Locate the cell with the specified text and output its [x, y] center coordinate. 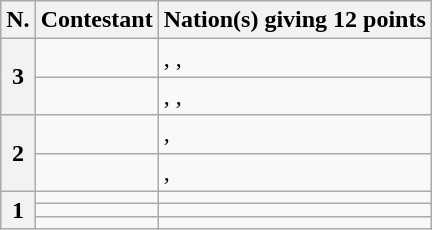
3 [18, 77]
1 [18, 210]
Nation(s) giving 12 points [294, 20]
N. [18, 20]
2 [18, 153]
Contestant [96, 20]
